Provide the (X, Y) coordinate of the cell's center where the given text is located.  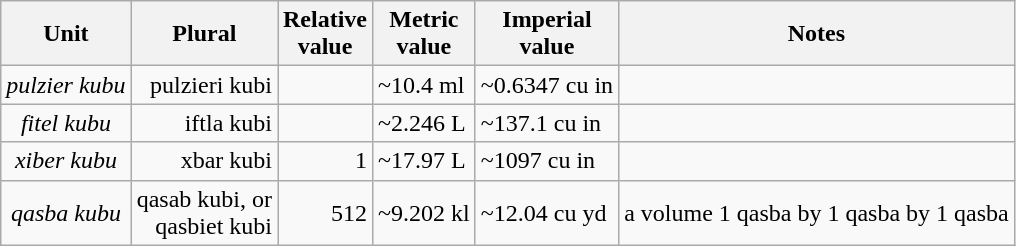
~12.04 cu yd (546, 212)
xbar kubi (204, 161)
~10.4 ml (424, 85)
iftla kubi (204, 123)
~9.202 kl (424, 212)
pulzieri kubi (204, 85)
1 (326, 161)
qasba kubu (66, 212)
Plural (204, 34)
Notes (817, 34)
pulzier kubu (66, 85)
~1097 cu in (546, 161)
Relativevalue (326, 34)
xiber kubu (66, 161)
a volume 1 qasba by 1 qasba by 1 qasba (817, 212)
~137.1 cu in (546, 123)
Metricvalue (424, 34)
~0.6347 cu in (546, 85)
fitel kubu (66, 123)
Imperialvalue (546, 34)
~2.246 L (424, 123)
~17.97 L (424, 161)
Unit (66, 34)
qasab kubi, orqasbiet kubi (204, 212)
512 (326, 212)
